Output the [X, Y] coordinate of the center of the cell containing the given text.  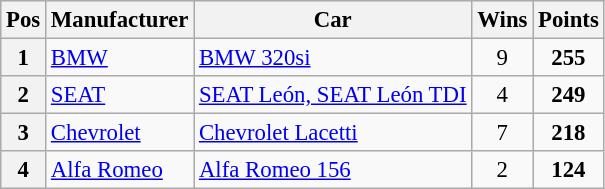
255 [568, 58]
124 [568, 170]
218 [568, 133]
SEAT León, SEAT León TDI [333, 95]
7 [502, 133]
Car [333, 20]
Alfa Romeo [120, 170]
Chevrolet [120, 133]
BMW [120, 58]
9 [502, 58]
3 [24, 133]
249 [568, 95]
Pos [24, 20]
SEAT [120, 95]
Points [568, 20]
Wins [502, 20]
1 [24, 58]
BMW 320si [333, 58]
Alfa Romeo 156 [333, 170]
Manufacturer [120, 20]
Chevrolet Lacetti [333, 133]
